For the text-containing cell, return its midpoint in [x, y] coordinate format. 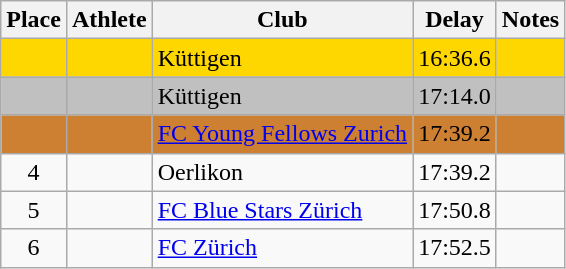
Oerlikon [282, 172]
Delay [455, 20]
16:36.6 [455, 58]
FC Blue Stars Zürich [282, 210]
Notes [530, 20]
Athlete [109, 20]
4 [34, 172]
Club [282, 20]
5 [34, 210]
FC Young Fellows Zurich [282, 134]
6 [34, 248]
FC Zürich [282, 248]
17:50.8 [455, 210]
Place [34, 20]
17:52.5 [455, 248]
17:14.0 [455, 96]
